From the cell containing the given text, extract its center point as [X, Y] coordinate. 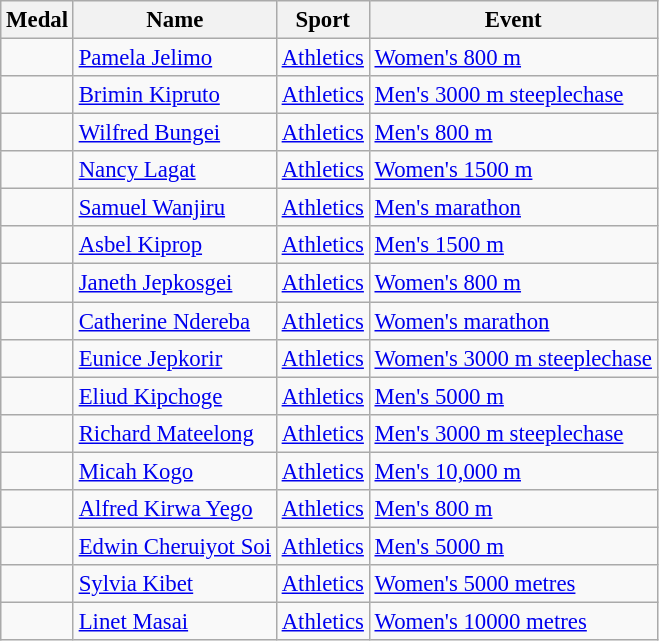
Eliud Kipchoge [174, 396]
Men's marathon [513, 208]
Linet Masai [174, 621]
Samuel Wanjiru [174, 208]
Sylvia Kibet [174, 584]
Janeth Jepkosgei [174, 283]
Women's 1500 m [513, 170]
Women's 5000 metres [513, 584]
Women's marathon [513, 321]
Men's 1500 m [513, 245]
Nancy Lagat [174, 170]
Wilfred Bungei [174, 133]
Micah Kogo [174, 471]
Name [174, 20]
Eunice Jepkorir [174, 358]
Pamela Jelimo [174, 58]
Men's 10,000 m [513, 471]
Catherine Ndereba [174, 321]
Women's 10000 metres [513, 621]
Richard Mateelong [174, 433]
Edwin Cheruiyot Soi [174, 546]
Brimin Kipruto [174, 95]
Asbel Kiprop [174, 245]
Medal [38, 20]
Alfred Kirwa Yego [174, 509]
Women's 3000 m steeplechase [513, 358]
Sport [322, 20]
Event [513, 20]
